Return [x, y] of the center of cell containing provided text 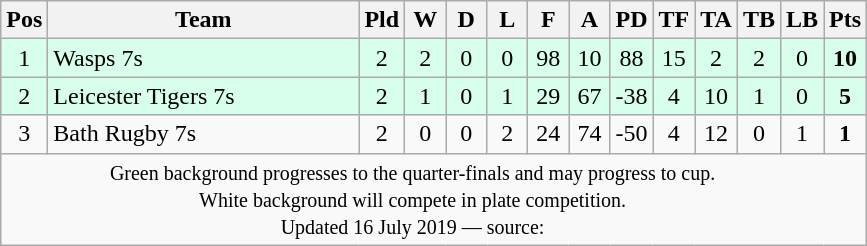
F [548, 20]
Team [204, 20]
A [590, 20]
Leicester Tigers 7s [204, 96]
98 [548, 58]
Wasps 7s [204, 58]
88 [632, 58]
67 [590, 96]
74 [590, 134]
PD [632, 20]
W [426, 20]
TA [716, 20]
LB [802, 20]
15 [674, 58]
-50 [632, 134]
12 [716, 134]
Pts [846, 20]
TB [758, 20]
TF [674, 20]
24 [548, 134]
-38 [632, 96]
3 [24, 134]
D [466, 20]
Pld [382, 20]
29 [548, 96]
Bath Rugby 7s [204, 134]
5 [846, 96]
Pos [24, 20]
L [508, 20]
